Detect which cell encompasses the target text, then output its [X, Y] center coordinate. 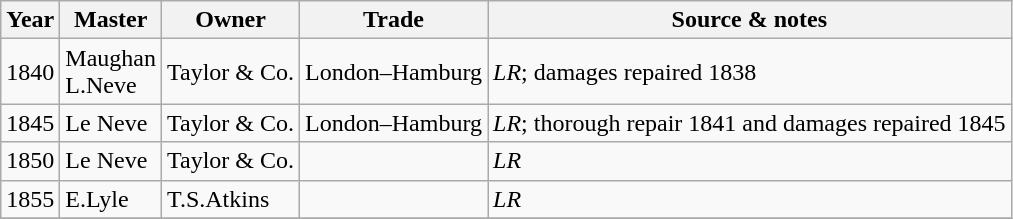
Owner [231, 20]
Master [111, 20]
LR; thorough repair 1841 and damages repaired 1845 [750, 123]
1845 [30, 123]
1840 [30, 72]
LR; damages repaired 1838 [750, 72]
MaughanL.Neve [111, 72]
Source & notes [750, 20]
1855 [30, 199]
1850 [30, 161]
Year [30, 20]
T.S.Atkins [231, 199]
Trade [394, 20]
E.Lyle [111, 199]
